Search for the cell housing the specified text and yield its (x, y) center coordinate. 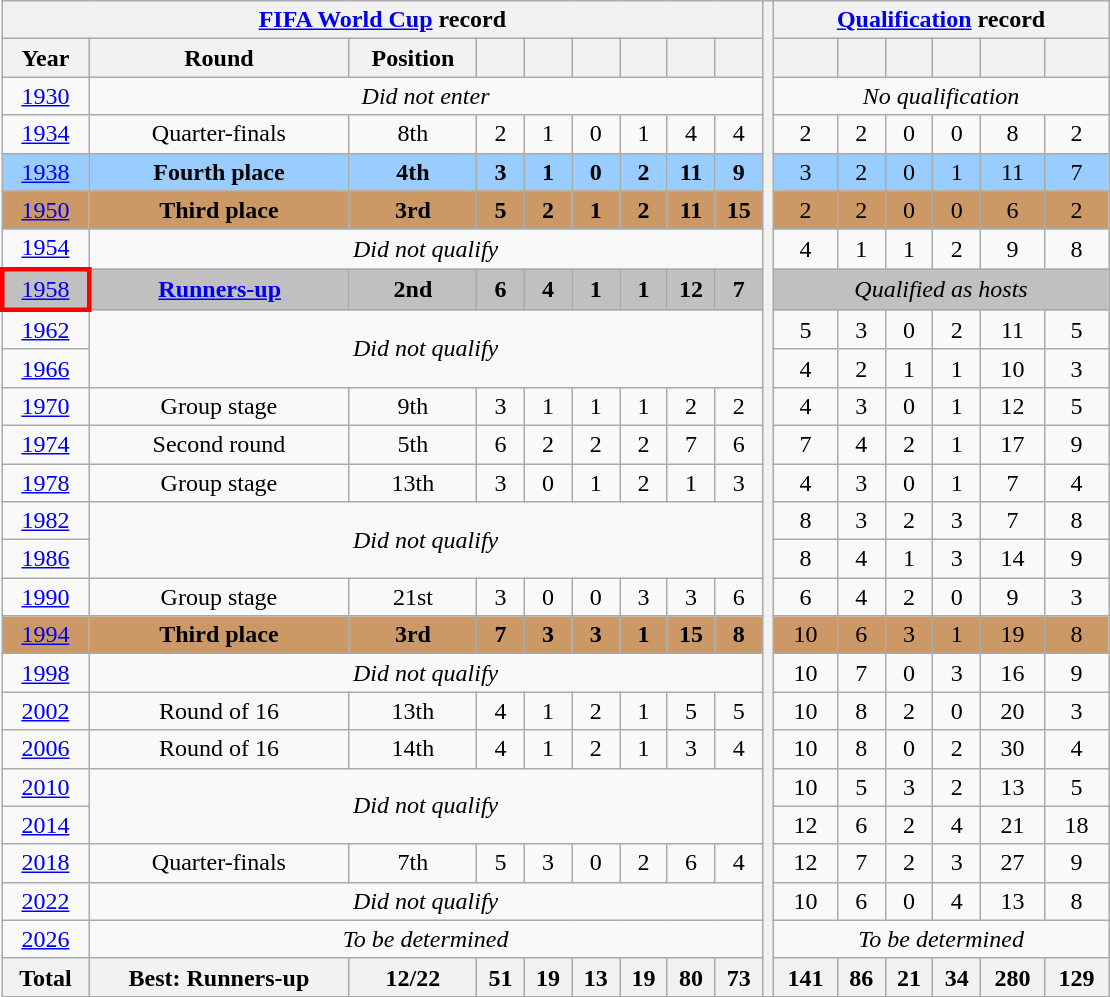
2010 (45, 787)
30 (1012, 749)
5th (412, 444)
2006 (45, 749)
9th (412, 406)
Qualified as hosts (942, 290)
27 (1012, 863)
14 (1012, 559)
34 (957, 977)
1978 (45, 483)
73 (739, 977)
Round (220, 58)
2002 (45, 711)
80 (691, 977)
129 (1076, 977)
1954 (45, 249)
141 (806, 977)
Position (412, 58)
2022 (45, 901)
51 (501, 977)
2018 (45, 863)
2026 (45, 939)
Fourth place (220, 172)
1974 (45, 444)
2nd (412, 290)
1962 (45, 330)
1990 (45, 597)
1938 (45, 172)
1970 (45, 406)
21st (412, 597)
18 (1076, 825)
1934 (45, 134)
2014 (45, 825)
No qualification (942, 96)
1950 (45, 210)
20 (1012, 711)
280 (1012, 977)
Runners-up (220, 290)
1930 (45, 96)
1994 (45, 635)
1966 (45, 368)
86 (862, 977)
8th (412, 134)
16 (1012, 673)
1998 (45, 673)
Qualification record (942, 20)
7th (412, 863)
FIFA World Cup record (382, 20)
Year (45, 58)
Did not enter (426, 96)
1958 (45, 290)
14th (412, 749)
1986 (45, 559)
Total (45, 977)
Best: Runners-up (220, 977)
4th (412, 172)
12/22 (412, 977)
1982 (45, 521)
Second round (220, 444)
17 (1012, 444)
